Determine the (x, y) coordinate at the center of the cell enclosing the given text.  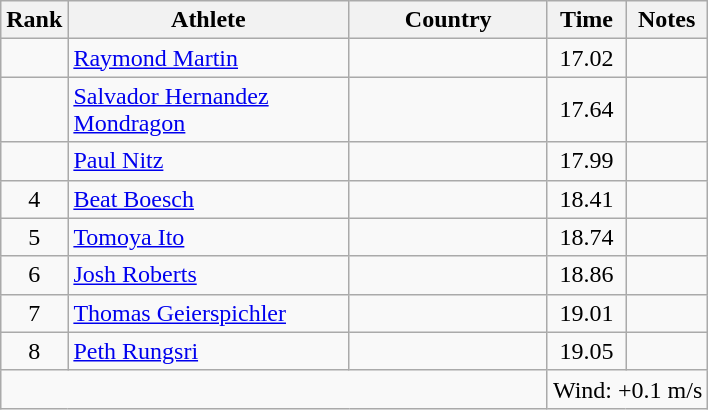
Time (586, 20)
6 (34, 275)
Josh Roberts (208, 275)
7 (34, 313)
Rank (34, 20)
19.05 (586, 351)
18.74 (586, 237)
Peth Rungsri (208, 351)
Tomoya Ito (208, 237)
Notes (667, 20)
18.41 (586, 199)
18.86 (586, 275)
Wind: +0.1 m/s (627, 389)
17.99 (586, 161)
17.02 (586, 58)
Raymond Martin (208, 58)
8 (34, 351)
Beat Boesch (208, 199)
Athlete (208, 20)
Paul Nitz (208, 161)
5 (34, 237)
19.01 (586, 313)
17.64 (586, 110)
Thomas Geierspichler (208, 313)
Salvador Hernandez Mondragon (208, 110)
4 (34, 199)
Country (448, 20)
